Return [X, Y] of the center of cell containing provided text 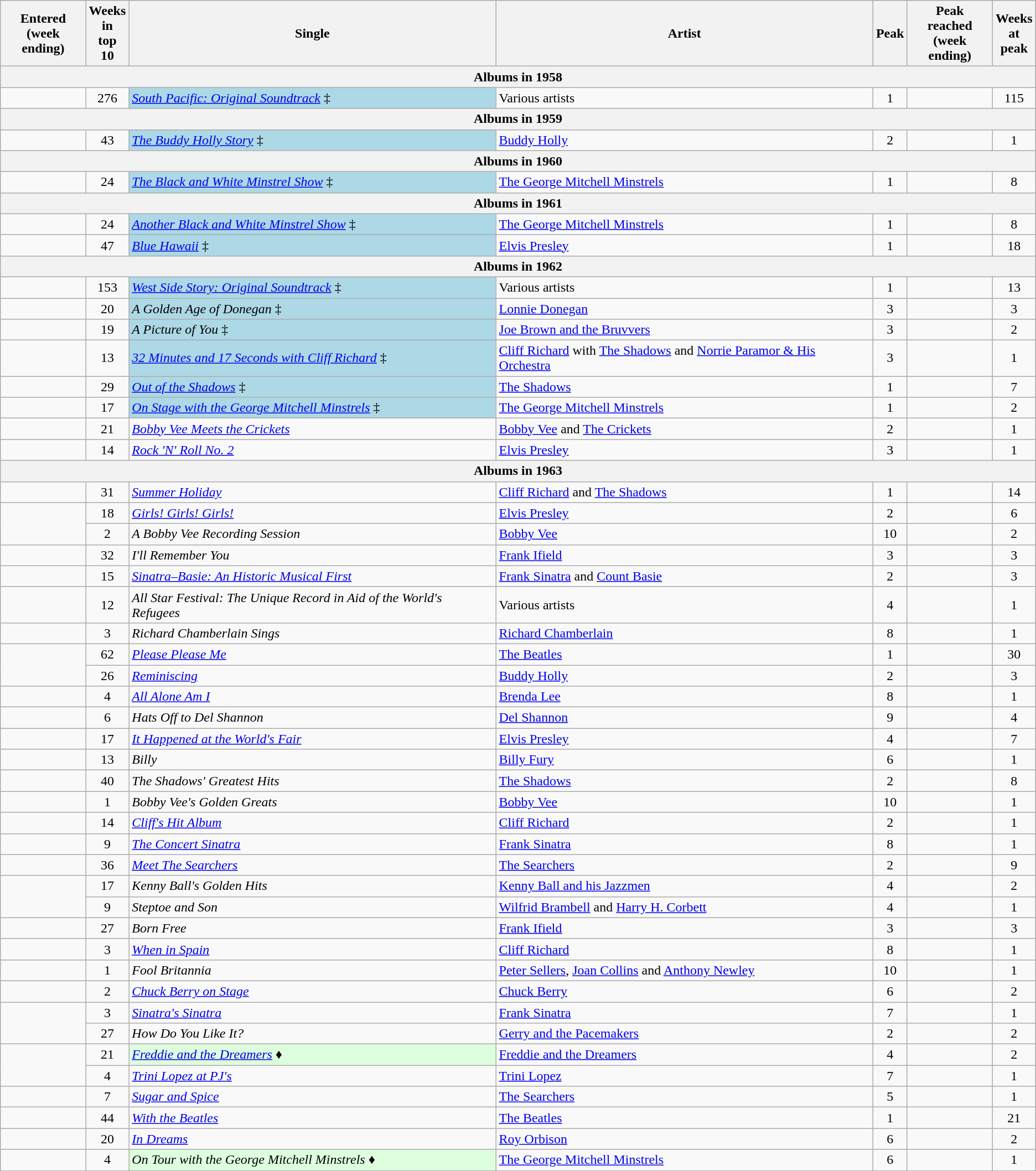
Cliff's Hit Album [312, 823]
Cliff Richard and The Shadows [684, 492]
5 [890, 1097]
Summer Holiday [312, 492]
29 [107, 387]
The Shadows' Greatest Hits [312, 781]
I'll Remember You [312, 555]
Kenny Ball and his Jazzmen [684, 886]
Billy Fury [684, 760]
44 [107, 1118]
Richard Chamberlain [684, 633]
The Buddy Holly Story ‡ [312, 140]
It Happened at the World's Fair [312, 739]
276 [107, 98]
Trini Lopez [684, 1076]
Kenny Ball's Golden Hits [312, 886]
Weeksatpeak [1014, 33]
30 [1014, 654]
On Tour with the George Mitchell Minstrels ♦ [312, 1160]
Roy Orbison [684, 1139]
Steptoe and Son [312, 907]
32 [107, 555]
Peakreached (week ending) [950, 33]
Rock 'N' Roll No. 2 [312, 450]
All Alone Am I [312, 697]
Please Please Me [312, 654]
When in Spain [312, 949]
Wilfrid Brambell and Harry H. Corbett [684, 907]
Girls! Girls! Girls! [312, 513]
Bobby Vee Meets the Crickets [312, 429]
Reminiscing [312, 676]
Lonnie Donegan [684, 308]
Joe Brown and the Bruvvers [684, 330]
South Pacific: Original Soundtrack ‡ [312, 98]
Billy [312, 760]
40 [107, 781]
15 [107, 576]
Richard Chamberlain Sings [312, 633]
Born Free [312, 928]
A Picture of You ‡ [312, 330]
Albums in 1958 [518, 77]
The Black and White Minstrel Show ‡ [312, 182]
Another Black and White Minstrel Show ‡ [312, 224]
Sinatra's Sinatra [312, 1012]
In Dreams [312, 1139]
153 [107, 287]
Meet The Searchers [312, 865]
Out of the Shadows ‡ [312, 387]
Fool Britannia [312, 970]
Bobby Vee and The Crickets [684, 429]
Albums in 1960 [518, 161]
36 [107, 865]
Chuck Berry on Stage [312, 991]
26 [107, 676]
Gerry and the Pacemakers [684, 1034]
Albums in 1961 [518, 203]
Brenda Lee [684, 697]
Hats Off to Del Shannon [312, 718]
Albums in 1963 [518, 471]
Freddie and the Dreamers [684, 1055]
The Concert Sinatra [312, 844]
32 Minutes and 17 Seconds with Cliff Richard ‡ [312, 359]
A Bobby Vee Recording Session [312, 534]
19 [107, 330]
Freddie and the Dreamers ♦ [312, 1055]
On Stage with the George Mitchell Minstrels ‡ [312, 408]
Trini Lopez at PJ's [312, 1076]
Sugar and Spice [312, 1097]
West Side Story: Original Soundtrack ‡ [312, 287]
Single [312, 33]
62 [107, 654]
115 [1014, 98]
Peak [890, 33]
A Golden Age of Donegan ‡ [312, 308]
Bobby Vee's Golden Greats [312, 802]
Entered (week ending) [43, 33]
With the Beatles [312, 1118]
Peter Sellers, Joan Collins and Anthony Newley [684, 970]
How Do You Like It? [312, 1034]
47 [107, 245]
43 [107, 140]
Cliff Richard with The Shadows and Norrie Paramor & His Orchestra [684, 359]
Albums in 1962 [518, 266]
Weeksintop10 [107, 33]
Frank Sinatra and Count Basie [684, 576]
All Star Festival: The Unique Record in Aid of the World's Refugees [312, 604]
31 [107, 492]
Blue Hawaii ‡ [312, 245]
Sinatra–Basie: An Historic Musical First [312, 576]
Artist [684, 33]
Albums in 1959 [518, 119]
Del Shannon [684, 718]
Chuck Berry [684, 991]
12 [107, 604]
